For the text-containing cell, return its midpoint in [x, y] coordinate format. 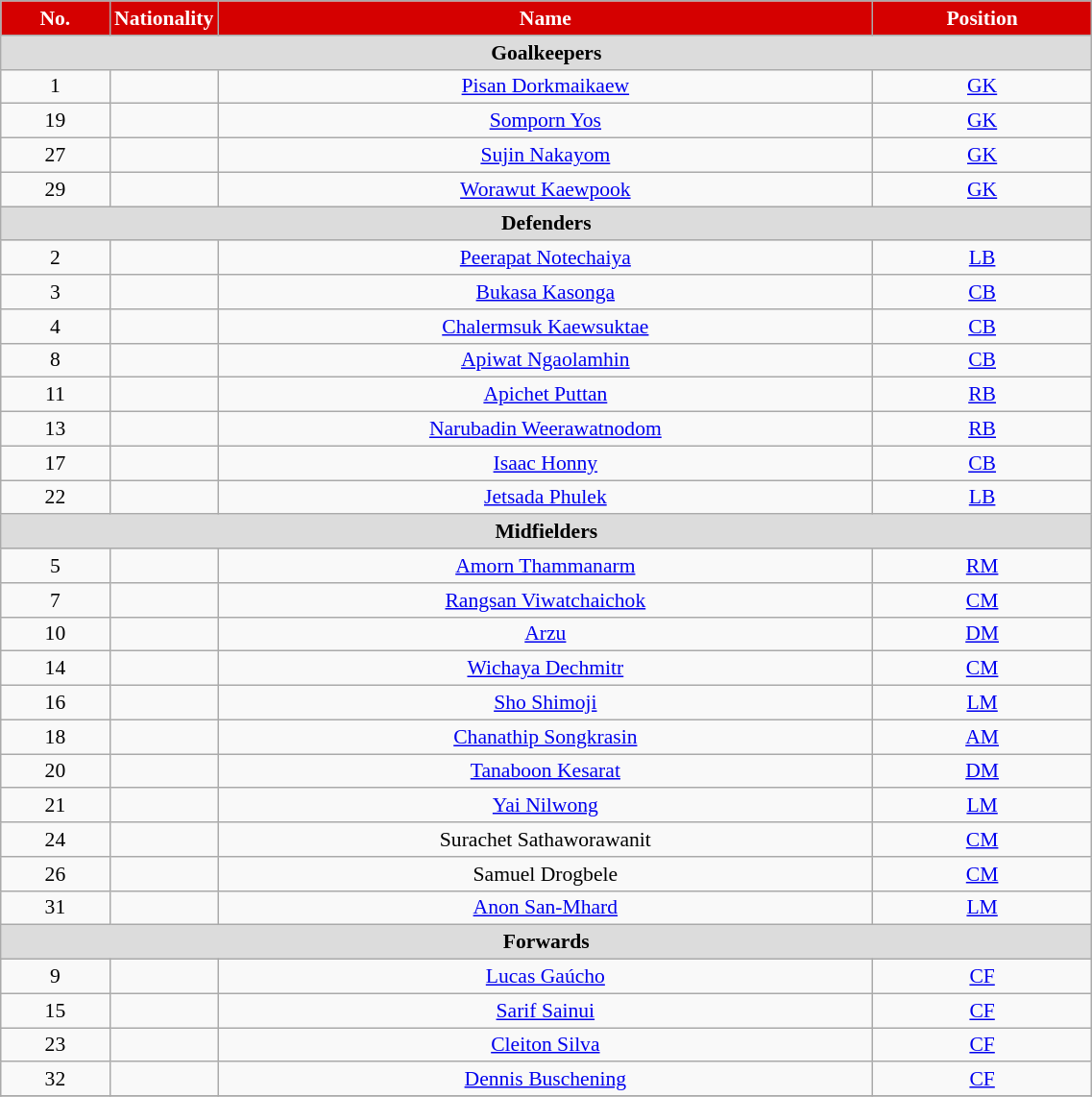
4 [56, 327]
Position [982, 18]
31 [56, 908]
3 [56, 292]
No. [56, 18]
Somporn Yos [546, 121]
Isaac Honny [546, 463]
13 [56, 429]
29 [56, 189]
Dennis Buschening [546, 1080]
Samuel Drogbele [546, 874]
32 [56, 1080]
9 [56, 977]
Worawut Kaewpook [546, 189]
21 [56, 806]
7 [56, 600]
Sho Shimoji [546, 703]
Jetsada Phulek [546, 498]
Defenders [546, 224]
22 [56, 498]
Chanathip Songkrasin [546, 737]
8 [56, 360]
AM [982, 737]
RM [982, 566]
Amorn Thammanarm [546, 566]
Name [546, 18]
Rangsan Viwatchaichok [546, 600]
Lucas Gaúcho [546, 977]
20 [56, 771]
Apichet Puttan [546, 395]
26 [56, 874]
Peerapat Notechaiya [546, 258]
24 [56, 840]
Narubadin Weerawatnodom [546, 429]
10 [56, 634]
23 [56, 1045]
Forwards [546, 942]
Cleiton Silva [546, 1045]
5 [56, 566]
Pisan Dorkmaikaew [546, 86]
11 [56, 395]
Wichaya Dechmitr [546, 669]
Sarif Sainui [546, 1011]
Tanaboon Kesarat [546, 771]
Apiwat Ngaolamhin [546, 360]
Anon San-Mhard [546, 908]
Bukasa Kasonga [546, 292]
14 [56, 669]
2 [56, 258]
Surachet Sathaworawanit [546, 840]
27 [56, 156]
Goalkeepers [546, 53]
Sujin Nakayom [546, 156]
1 [56, 86]
18 [56, 737]
Midfielders [546, 532]
Chalermsuk Kaewsuktae [546, 327]
Nationality [163, 18]
19 [56, 121]
16 [56, 703]
Yai Nilwong [546, 806]
Arzu [546, 634]
15 [56, 1011]
17 [56, 463]
